For the text-containing cell, return its midpoint in (x, y) coordinate format. 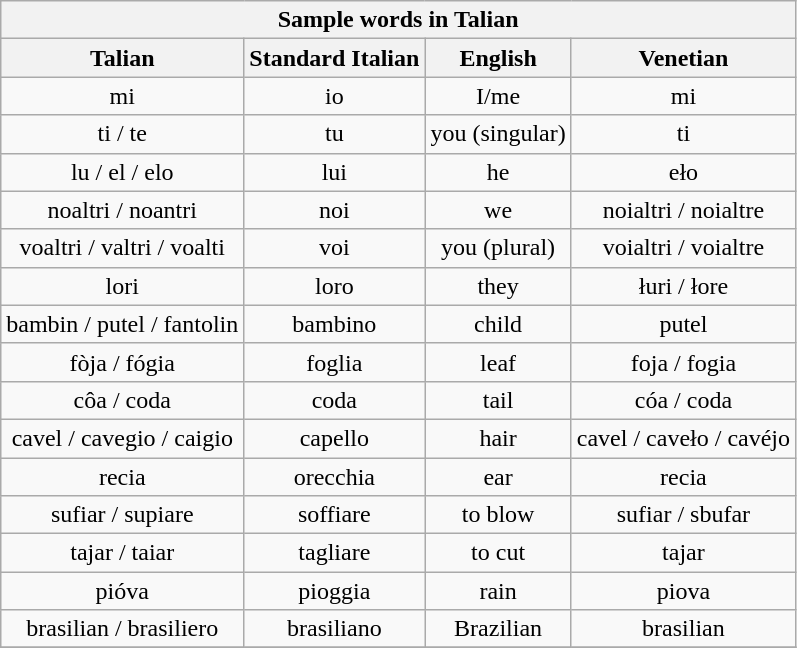
ti / te (122, 134)
leaf (498, 362)
soffiare (334, 515)
lori (122, 286)
you (singular) (498, 134)
cóa / coda (683, 400)
brasilian (683, 629)
coda (334, 400)
cavel / caveło / cavéjo (683, 438)
hair (498, 438)
child (498, 324)
Brazilian (498, 629)
voaltri / valtri / voalti (122, 248)
fòja / fógia (122, 362)
to cut (498, 553)
Standard Italian (334, 58)
łuri / łore (683, 286)
loro (334, 286)
lui (334, 172)
we (498, 210)
sufiar / sbufar (683, 515)
pióva (122, 591)
tajar / taiar (122, 553)
ti (683, 134)
Venetian (683, 58)
orecchia (334, 477)
foglia (334, 362)
brasiliano (334, 629)
tajar (683, 553)
rain (498, 591)
noialtri / noialtre (683, 210)
tagliare (334, 553)
pioggia (334, 591)
noi (334, 210)
you (plural) (498, 248)
tu (334, 134)
I/me (498, 96)
lu / el / elo (122, 172)
voi (334, 248)
Talian (122, 58)
cavel / cavegio / caigio (122, 438)
eło (683, 172)
voialtri / voialtre (683, 248)
côa / coda (122, 400)
capello (334, 438)
he (498, 172)
Sample words in Talian (398, 20)
putel (683, 324)
brasilian / brasiliero (122, 629)
bambino (334, 324)
English (498, 58)
they (498, 286)
ear (498, 477)
io (334, 96)
tail (498, 400)
noaltri / noantri (122, 210)
piova (683, 591)
bambin / putel / fantolin (122, 324)
foja / fogia (683, 362)
sufiar / supiare (122, 515)
to blow (498, 515)
